Search for the cell housing the specified text and yield its (X, Y) center coordinate. 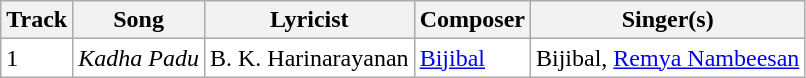
Singer(s) (667, 20)
Track (37, 20)
Bijibal (472, 58)
Bijibal, Remya Nambeesan (667, 58)
Composer (472, 20)
B. K. Harinarayanan (309, 58)
Lyricist (309, 20)
Song (139, 20)
Kadha Padu (139, 58)
1 (37, 58)
